Find where the given text appears and provide that cell's center as [x, y] coordinate. 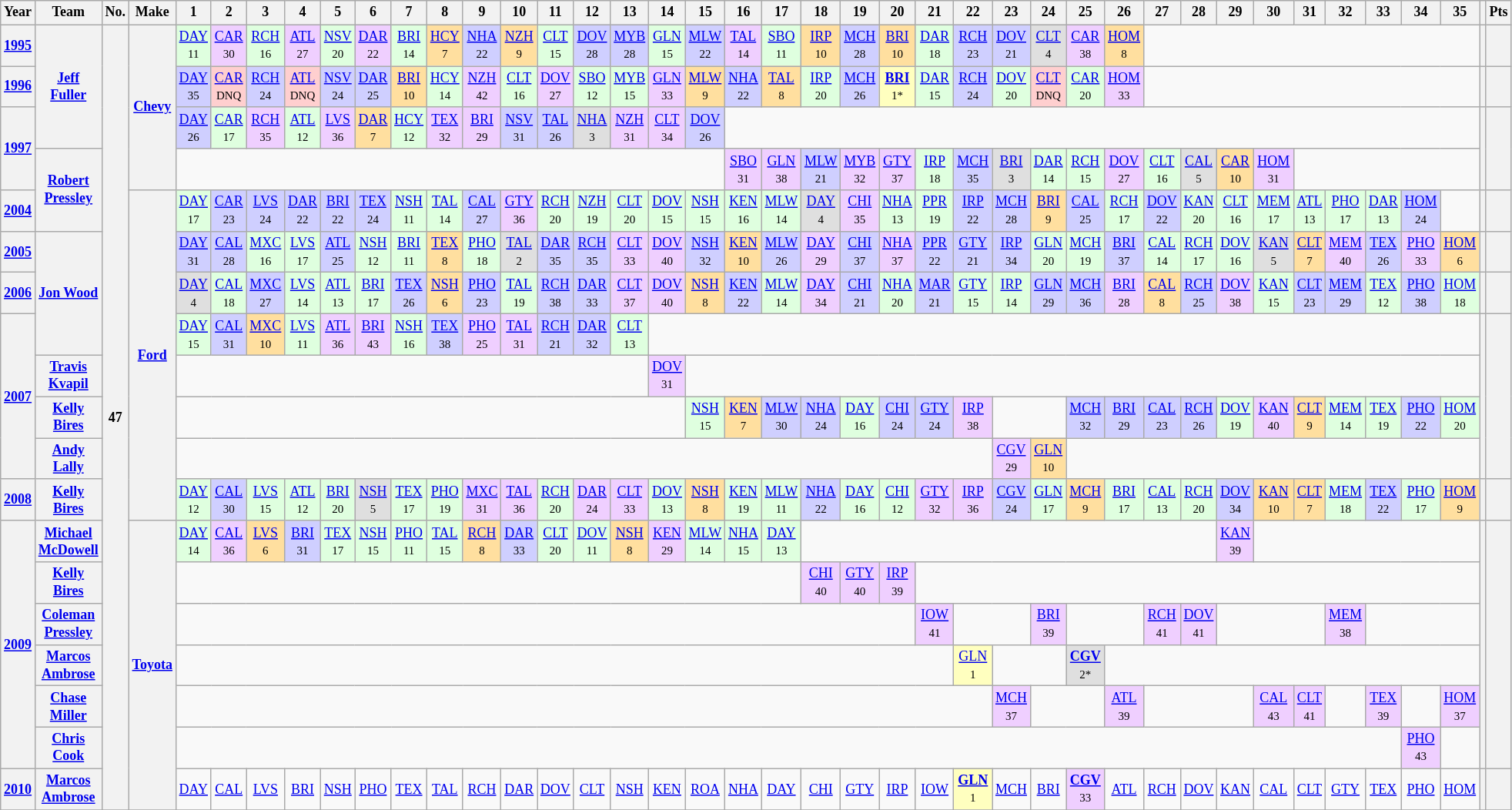
BRI31 [303, 541]
MYB28 [630, 45]
TAL15 [445, 541]
DOV38 [1236, 293]
KAN [1236, 789]
Make [152, 12]
11 [556, 12]
GTY24 [935, 417]
IRP34 [1012, 252]
19 [860, 12]
LVS36 [337, 128]
16 [744, 12]
TAL36 [519, 500]
Michael McDowell [68, 541]
HOM6 [1460, 252]
CLT13 [630, 335]
DOV41 [1199, 624]
DOV15 [667, 211]
1997 [18, 148]
MLW26 [781, 252]
2010 [18, 789]
TEX39 [1383, 707]
CAL14 [1162, 252]
TAL26 [556, 128]
32 [1346, 12]
20 [898, 12]
NSH5 [373, 500]
GTY40 [860, 583]
TAL8 [781, 87]
HOM20 [1460, 417]
ATL [1124, 789]
CAL8 [1162, 293]
IOW41 [935, 624]
NSV24 [337, 87]
MYB32 [860, 169]
HCY12 [410, 128]
LVS11 [303, 335]
2 [229, 12]
ATL27 [303, 45]
IRP22 [973, 211]
DOV34 [1236, 500]
2007 [18, 397]
KAN40 [1273, 417]
2008 [18, 500]
HCY14 [445, 87]
LVS [266, 789]
Team [68, 12]
CAL27 [482, 211]
CAR38 [1085, 45]
Coleman Pressley [68, 624]
NHA13 [898, 211]
BRI20 [337, 500]
CGV24 [1012, 500]
PPR22 [935, 252]
BRI22 [337, 211]
CHI37 [860, 252]
MEM29 [1346, 293]
Jeff Fuller [68, 86]
CAL5 [1199, 169]
CAR30 [229, 45]
MXC31 [482, 500]
IOW [935, 789]
PHO23 [482, 293]
BRI9 [1049, 211]
HOM [1460, 789]
CHI [821, 789]
No. [115, 12]
DAR13 [1383, 211]
PHO11 [410, 541]
15 [705, 12]
DAY31 [193, 252]
MLW21 [821, 169]
CGV29 [1012, 459]
TAL [445, 789]
TEX24 [373, 211]
HOM8 [1124, 45]
Robert Pressley [68, 189]
CLT15 [556, 45]
ROA [705, 789]
SBO31 [744, 169]
BRI11 [410, 252]
TEX32 [445, 128]
KAN15 [1273, 293]
CLT4 [1049, 45]
CAL18 [229, 293]
1995 [18, 45]
DOV31 [667, 376]
CLT41 [1310, 707]
CAL36 [229, 541]
25 [1085, 12]
DOV16 [1236, 252]
MLW11 [781, 500]
CAR20 [1085, 87]
HOM31 [1273, 169]
NHA [744, 789]
HOM24 [1421, 211]
MCH26 [860, 87]
CHI21 [860, 293]
RCH26 [1199, 417]
MXC10 [266, 335]
HCY7 [445, 45]
KEN16 [744, 211]
KAN20 [1199, 211]
NZH31 [630, 128]
KAN5 [1273, 252]
DAR32 [592, 335]
PPR19 [935, 211]
CAL25 [1085, 211]
MCH36 [1085, 293]
MCH19 [1085, 252]
DAY34 [821, 293]
DAY29 [821, 252]
TEX38 [445, 335]
HOM9 [1460, 500]
30 [1273, 12]
IRP20 [821, 87]
BRI39 [1049, 624]
CGV33 [1085, 789]
10 [519, 12]
CAL13 [1162, 500]
DAR25 [373, 87]
MCH9 [1085, 500]
CAR17 [229, 128]
PHO38 [1421, 293]
NHA20 [898, 293]
6 [373, 12]
DAR7 [373, 128]
KAN39 [1236, 541]
NHA15 [744, 541]
CARDNQ [229, 87]
IRP39 [898, 583]
TAL2 [519, 252]
PHO18 [482, 252]
LVS24 [266, 211]
IRP36 [973, 500]
NZH42 [482, 87]
DAY14 [193, 541]
CLT34 [667, 128]
DOV11 [592, 541]
NSV20 [337, 45]
CAL43 [1273, 707]
CHI35 [860, 211]
13 [630, 12]
47 [115, 417]
DAY26 [193, 128]
KEN [667, 789]
BRI43 [373, 335]
GTY32 [935, 500]
GTY15 [973, 293]
29 [1236, 12]
2006 [18, 293]
Toyota [152, 665]
TEX22 [1383, 500]
RCH16 [266, 45]
NHA24 [821, 417]
CAR23 [229, 211]
2005 [18, 252]
BRI1* [898, 87]
DAY15 [193, 335]
PHO43 [1421, 748]
1 [193, 12]
IRP14 [1012, 293]
HOM18 [1460, 293]
Chevy [152, 108]
DOV13 [667, 500]
MXC16 [266, 252]
26 [1124, 12]
28 [1199, 12]
SBO11 [781, 45]
MEM18 [1346, 500]
CAR10 [1236, 169]
DAR [519, 789]
RCH15 [1085, 169]
18 [821, 12]
PHO22 [1421, 417]
2004 [18, 211]
DOV28 [592, 45]
PHO33 [1421, 252]
HOM37 [1460, 707]
TAL19 [519, 293]
CHI12 [898, 500]
KEN10 [744, 252]
Year [18, 12]
SBO12 [592, 87]
PHO25 [482, 335]
CGV2* [1085, 665]
23 [1012, 12]
ATL39 [1124, 707]
NZH9 [519, 45]
KEN7 [744, 417]
MCH32 [1085, 417]
KEN22 [744, 293]
7 [410, 12]
4 [303, 12]
34 [1421, 12]
LVS14 [303, 293]
BRI37 [1124, 252]
RCH21 [556, 335]
2009 [18, 644]
LVS17 [303, 252]
DOV21 [1012, 45]
DAY13 [781, 541]
RCH38 [556, 293]
1996 [18, 87]
DOV20 [1012, 87]
Pts [1498, 12]
IRP18 [935, 169]
MEM14 [1346, 417]
NSH16 [410, 335]
CHI24 [898, 417]
MLW22 [705, 45]
ATL25 [337, 252]
DOV22 [1162, 211]
DAR18 [935, 45]
GLN10 [1049, 459]
BRI28 [1124, 293]
DAY11 [193, 45]
IRP [898, 789]
24 [1049, 12]
MLW30 [781, 417]
LVS15 [266, 500]
ATLDNQ [303, 87]
NHA37 [898, 252]
NSH11 [410, 211]
NSH6 [445, 293]
DAR15 [935, 87]
DAR14 [1049, 169]
MYB15 [630, 87]
8 [445, 12]
14 [667, 12]
CAL28 [229, 252]
RCH41 [1162, 624]
MEM38 [1346, 624]
MCH37 [1012, 707]
TEX19 [1383, 417]
TEX8 [445, 252]
CLTDNQ [1049, 87]
Chris Cook [68, 748]
CLT9 [1310, 417]
CLT23 [1310, 293]
GLN20 [1049, 252]
KEN19 [744, 500]
DAY17 [193, 211]
DAR35 [556, 252]
CAL31 [229, 335]
GLN33 [667, 87]
GTY36 [519, 211]
GLN17 [1049, 500]
Andy Lally [68, 459]
GTY21 [973, 252]
5 [337, 12]
33 [1383, 12]
GLN38 [781, 169]
BRI3 [1012, 169]
MCH35 [973, 169]
DAY12 [193, 500]
MEM17 [1273, 211]
DAY35 [193, 87]
MEM40 [1346, 252]
DAR24 [592, 500]
27 [1162, 12]
RCH8 [482, 541]
NSH12 [373, 252]
Jon Wood [68, 293]
CLT37 [630, 293]
GTY37 [898, 169]
TAL31 [519, 335]
DOV26 [705, 128]
RCH23 [973, 45]
CHI40 [821, 583]
NSH32 [705, 252]
IRP10 [821, 45]
NHA3 [592, 128]
TEX12 [1383, 293]
Ford [152, 356]
9 [482, 12]
NSV31 [519, 128]
Chase Miller [68, 707]
ATL36 [337, 335]
35 [1460, 12]
DOV19 [1236, 417]
KEN29 [667, 541]
MLW9 [705, 87]
MXC27 [266, 293]
IRP38 [973, 417]
CAL30 [229, 500]
PHO19 [445, 500]
KAN10 [1273, 500]
22 [973, 12]
MAR21 [935, 293]
HOM33 [1124, 87]
12 [592, 12]
RCH25 [1199, 293]
Travis Kvapil [68, 376]
CAL23 [1162, 417]
BRI14 [410, 45]
MCH [1012, 789]
NZH19 [592, 211]
GLN29 [1049, 293]
GLN15 [667, 45]
3 [266, 12]
21 [935, 12]
17 [781, 12]
31 [1310, 12]
LVS6 [266, 541]
